Pinpoint the cell where the given text exists, returning its [x, y] midpoint coordinate. 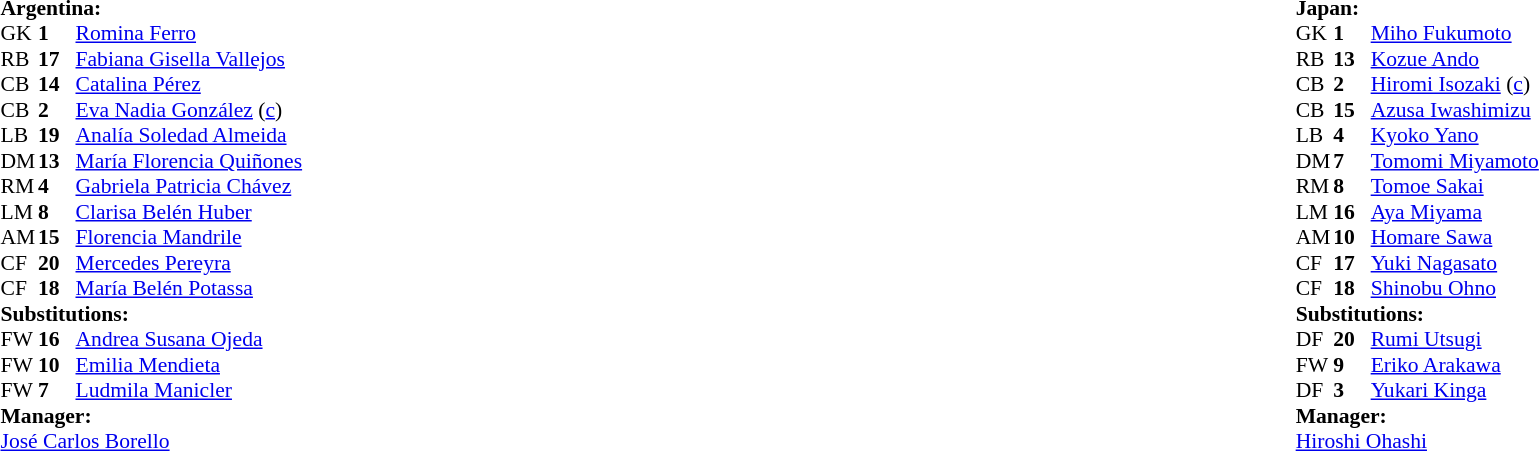
Catalina Pérez [190, 85]
María Belén Potassa [190, 289]
Shinobu Ohno [1455, 289]
Analía Soledad Almeida [190, 135]
9 [1352, 365]
Emilia Mendieta [190, 365]
Tomomi Miyamoto [1455, 161]
19 [57, 135]
Mercedes Pereyra [190, 263]
Hiromi Isozaki (c) [1455, 85]
Homare Sawa [1455, 237]
Kyoko Yano [1455, 135]
3 [1352, 391]
14 [57, 85]
Azusa Iwashimizu [1455, 110]
Kozue Ando [1455, 59]
Ludmila Manicler [190, 391]
Aya Miyama [1455, 212]
Yuki Nagasato [1455, 263]
Tomoe Sakai [1455, 187]
Rumi Utsugi [1455, 339]
Clarisa Belén Huber [190, 212]
Eriko Arakawa [1455, 365]
Gabriela Patricia Chávez [190, 187]
María Florencia Quiñones [190, 161]
Fabiana Gisella Vallejos [190, 59]
Miho Fukumoto [1455, 33]
Romina Ferro [190, 33]
Florencia Mandrile [190, 237]
Eva Nadia González (c) [190, 110]
Yukari Kinga [1455, 391]
Andrea Susana Ojeda [190, 339]
